Determine the [x, y] coordinate at the center of the cell enclosing the given text.  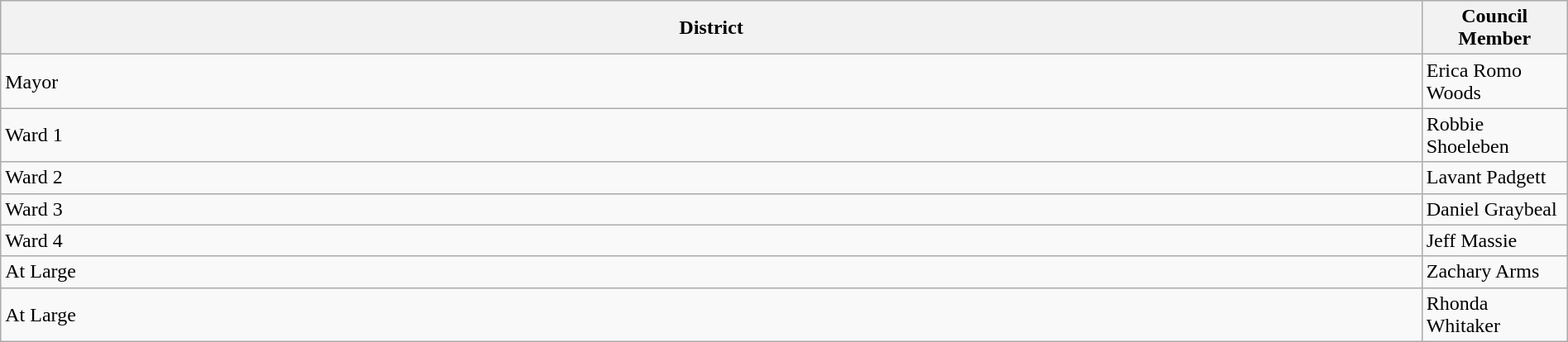
Zachary Arms [1494, 272]
Erica Romo Woods [1494, 81]
Mayor [711, 81]
Ward 3 [711, 209]
District [711, 28]
Jeff Massie [1494, 240]
Ward 1 [711, 135]
Ward 2 [711, 178]
Council Member [1494, 28]
Rhonda Whitaker [1494, 314]
Ward 4 [711, 240]
Robbie Shoeleben [1494, 135]
Daniel Graybeal [1494, 209]
Lavant Padgett [1494, 178]
